Determine the (x, y) coordinate at the center of the cell enclosing the given text.  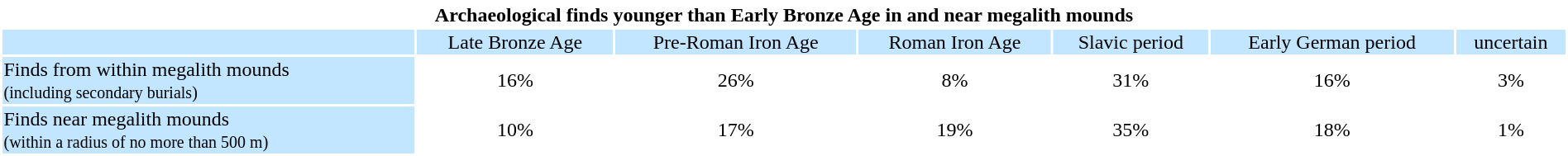
1% (1511, 130)
Late Bronze Age (514, 42)
Finds near megalith mounds(within a radius of no more than 500 m) (208, 130)
17% (735, 130)
Early German period (1332, 42)
10% (514, 130)
Pre-Roman Iron Age (735, 42)
Archaeological finds younger than Early Bronze Age in and near megalith mounds (784, 15)
26% (735, 81)
35% (1131, 130)
Roman Iron Age (954, 42)
18% (1332, 130)
3% (1511, 81)
31% (1131, 81)
Finds from within megalith mounds(including secondary burials) (208, 81)
19% (954, 130)
Slavic period (1131, 42)
uncertain (1511, 42)
8% (954, 81)
